Identify which cell holds the provided text, then report its (X, Y) central coordinate. 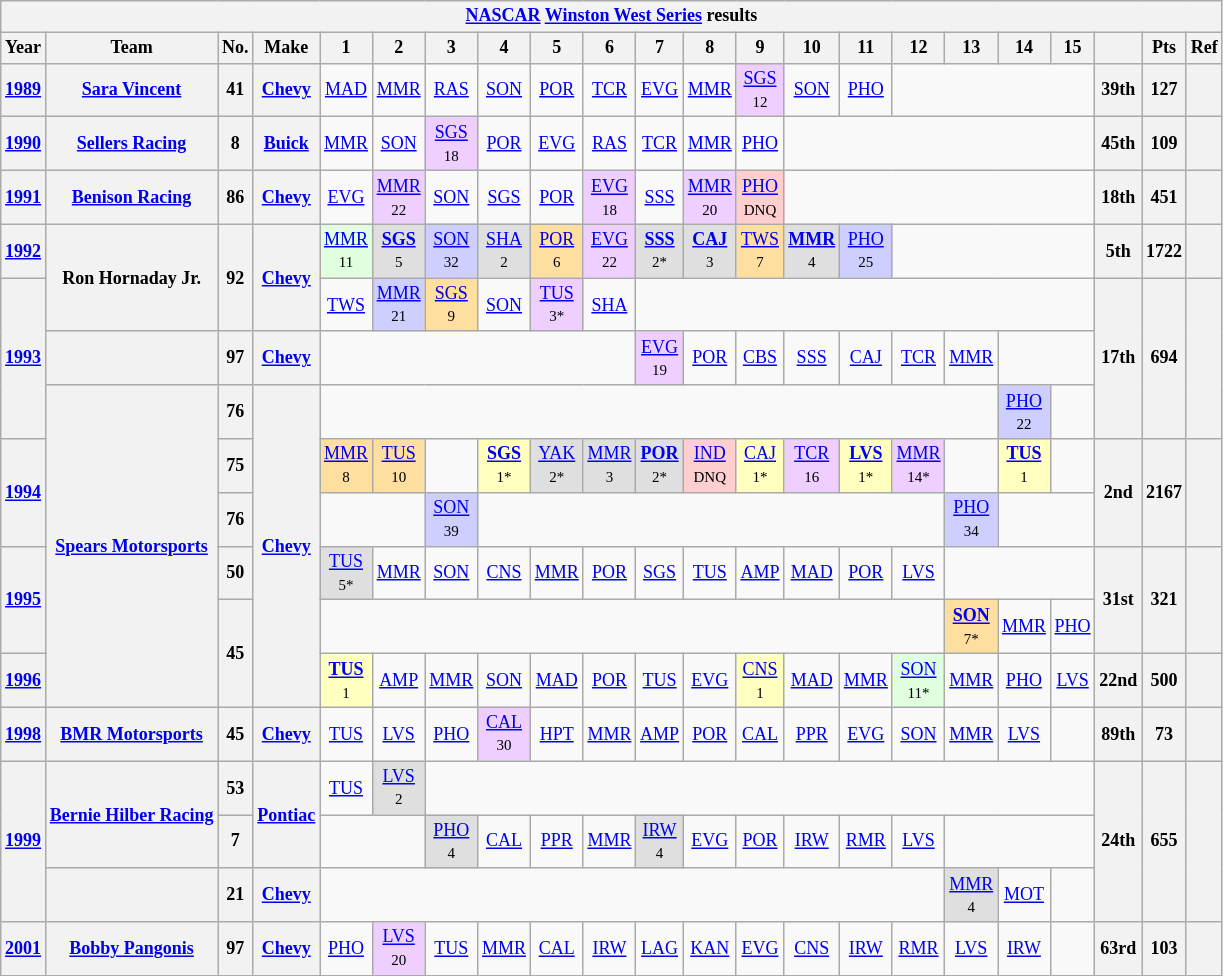
Bobby Pangonis (131, 949)
89th (1118, 734)
KAN (710, 949)
24th (1118, 842)
103 (1164, 949)
12 (918, 48)
SON39 (452, 519)
SON11* (918, 680)
LVS1* (866, 466)
50 (236, 573)
SGS12 (760, 90)
321 (1164, 600)
LVS20 (398, 949)
MOT (1024, 895)
PHO25 (866, 251)
14 (1024, 48)
POR2* (660, 466)
Ref (1204, 48)
CAJ3 (710, 251)
17th (1118, 358)
Team (131, 48)
39th (1118, 90)
MMR11 (346, 251)
MMR3 (610, 466)
SGS18 (452, 144)
No. (236, 48)
SON32 (452, 251)
CAJ (866, 358)
SON7* (972, 627)
TUS3* (556, 305)
EVG22 (610, 251)
Year (24, 48)
Spears Motorsports (131, 546)
694 (1164, 358)
INDDNQ (710, 466)
TCR16 (812, 466)
1998 (24, 734)
2167 (1164, 492)
31st (1118, 600)
92 (236, 278)
63rd (1118, 949)
EVG18 (610, 197)
MMR14* (918, 466)
109 (1164, 144)
500 (1164, 680)
41 (236, 90)
CAL30 (504, 734)
22nd (1118, 680)
1992 (24, 251)
4 (504, 48)
1993 (24, 358)
Buick (286, 144)
86 (236, 197)
Pontiac (286, 814)
1989 (24, 90)
1999 (24, 842)
MMR20 (710, 197)
Make (286, 48)
PHODNQ (760, 197)
TWS (346, 305)
LAG (660, 949)
MMR22 (398, 197)
MMR8 (346, 466)
CBS (760, 358)
6 (610, 48)
18th (1118, 197)
10 (812, 48)
PHO34 (972, 519)
SHA (610, 305)
Sellers Racing (131, 144)
21 (236, 895)
TUS10 (398, 466)
1990 (24, 144)
127 (1164, 90)
TWS7 (760, 251)
POR6 (556, 251)
73 (1164, 734)
15 (1072, 48)
SHA2 (504, 251)
Pts (1164, 48)
1995 (24, 600)
SGS1* (504, 466)
13 (972, 48)
2nd (1118, 492)
75 (236, 466)
2001 (24, 949)
1991 (24, 197)
5 (556, 48)
655 (1164, 842)
1 (346, 48)
LVS2 (398, 788)
45th (1118, 144)
11 (866, 48)
TUS5* (346, 573)
IRW4 (660, 841)
53 (236, 788)
9 (760, 48)
CAJ1* (760, 466)
SGS5 (398, 251)
BMR Motorsports (131, 734)
1994 (24, 492)
PHO4 (452, 841)
1722 (1164, 251)
HPT (556, 734)
Bernie Hilber Racing (131, 814)
2 (398, 48)
SGS9 (452, 305)
5th (1118, 251)
MMR21 (398, 305)
EVG19 (660, 358)
CNS1 (760, 680)
Sara Vincent (131, 90)
Benison Racing (131, 197)
1996 (24, 680)
451 (1164, 197)
Ron Hornaday Jr. (131, 278)
SSS2* (660, 251)
NASCAR Winston West Series results (612, 16)
YAK2* (556, 466)
PHO22 (1024, 412)
3 (452, 48)
